Detect which cell encompasses the target text, then output its (x, y) center coordinate. 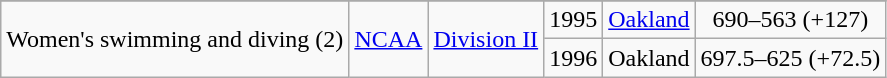
1995 (574, 20)
1996 (574, 58)
690–563 (+127) (790, 20)
Women's swimming and diving (2) (175, 39)
697.5–625 (+72.5) (790, 58)
NCAA (388, 39)
Division II (486, 39)
